Return the (x, y) coordinate for the center point of the cell that contains the specified text.  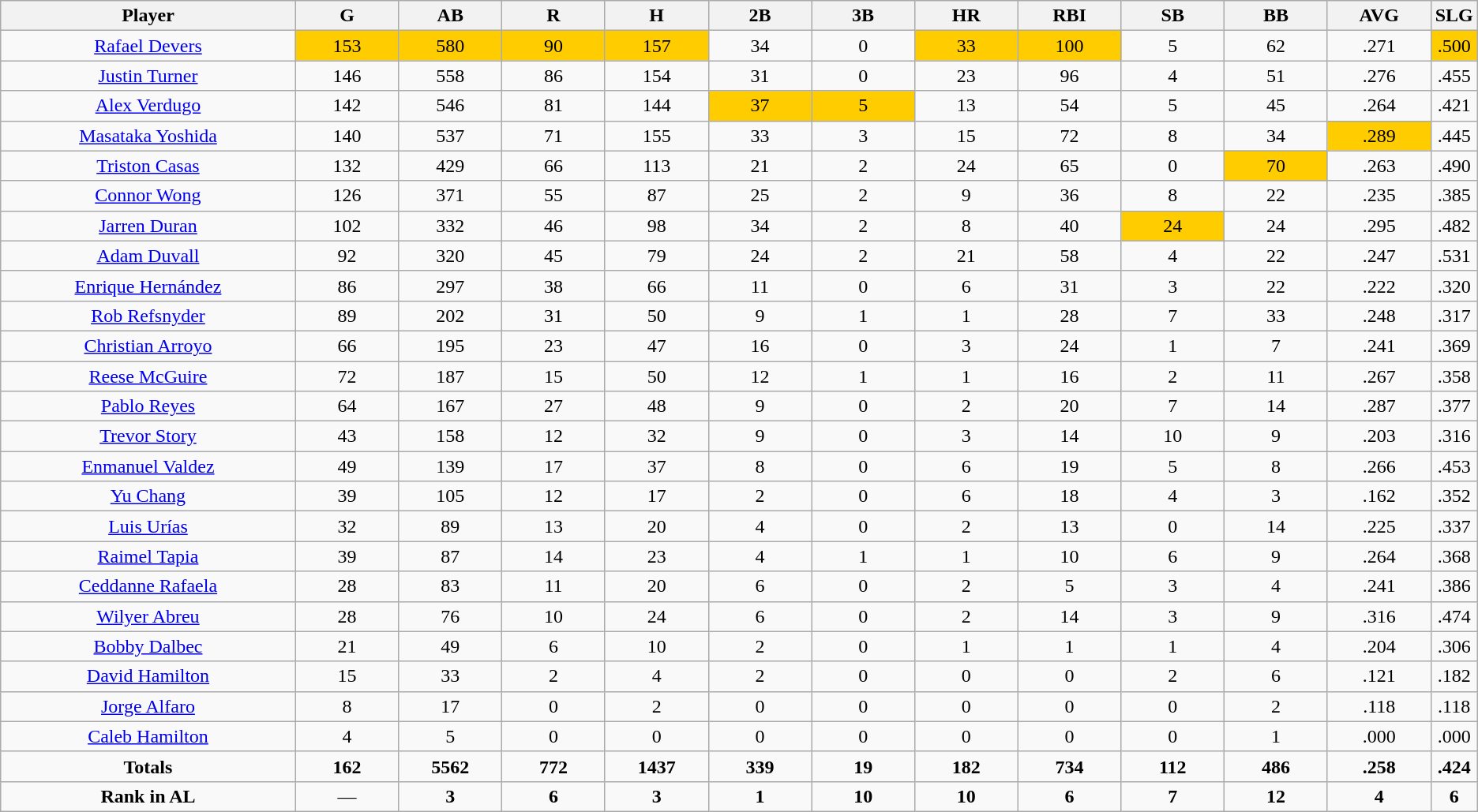
Jorge Alfaro (148, 706)
.248 (1379, 316)
.358 (1454, 376)
126 (347, 196)
79 (657, 256)
187 (450, 376)
Player (148, 16)
58 (1069, 256)
Enmanuel Valdez (148, 466)
R (554, 16)
64 (347, 406)
Triston Casas (148, 166)
.289 (1379, 136)
5562 (450, 766)
Trevor Story (148, 436)
AVG (1379, 16)
51 (1276, 76)
Masataka Yoshida (148, 136)
142 (347, 106)
182 (966, 766)
.204 (1379, 646)
580 (450, 46)
1437 (657, 766)
.266 (1379, 466)
David Hamilton (148, 676)
Reese McGuire (148, 376)
429 (450, 166)
154 (657, 76)
.203 (1379, 436)
140 (347, 136)
153 (347, 46)
.121 (1379, 676)
25 (760, 196)
772 (554, 766)
.317 (1454, 316)
76 (450, 616)
Enrique Hernández (148, 286)
3B (864, 16)
112 (1173, 766)
.531 (1454, 256)
486 (1276, 766)
.162 (1379, 496)
Bobby Dalbec (148, 646)
Connor Wong (148, 196)
98 (657, 226)
167 (450, 406)
.320 (1454, 286)
.235 (1379, 196)
297 (450, 286)
.445 (1454, 136)
.276 (1379, 76)
144 (657, 106)
.500 (1454, 46)
100 (1069, 46)
132 (347, 166)
.352 (1454, 496)
Jarren Duran (148, 226)
155 (657, 136)
.295 (1379, 226)
.386 (1454, 586)
.490 (1454, 166)
47 (657, 346)
2B (760, 16)
.247 (1379, 256)
.424 (1454, 766)
54 (1069, 106)
.455 (1454, 76)
Alex Verdugo (148, 106)
Yu Chang (148, 496)
18 (1069, 496)
BB (1276, 16)
157 (657, 46)
.263 (1379, 166)
.369 (1454, 346)
162 (347, 766)
.385 (1454, 196)
202 (450, 316)
Rank in AL (148, 796)
558 (450, 76)
H (657, 16)
371 (450, 196)
.482 (1454, 226)
Raimel Tapia (148, 556)
65 (1069, 166)
96 (1069, 76)
.267 (1379, 376)
83 (450, 586)
Christian Arroyo (148, 346)
734 (1069, 766)
55 (554, 196)
.453 (1454, 466)
90 (554, 46)
AB (450, 16)
Adam Duvall (148, 256)
62 (1276, 46)
105 (450, 496)
.258 (1379, 766)
HR (966, 16)
.337 (1454, 526)
537 (450, 136)
.306 (1454, 646)
— (347, 796)
81 (554, 106)
Luis Urías (148, 526)
546 (450, 106)
SB (1173, 16)
40 (1069, 226)
92 (347, 256)
139 (450, 466)
.377 (1454, 406)
.182 (1454, 676)
102 (347, 226)
320 (450, 256)
Pablo Reyes (148, 406)
.222 (1379, 286)
SLG (1454, 16)
.474 (1454, 616)
27 (554, 406)
Rob Refsnyder (148, 316)
.287 (1379, 406)
38 (554, 286)
.225 (1379, 526)
48 (657, 406)
146 (347, 76)
46 (554, 226)
.368 (1454, 556)
.421 (1454, 106)
.271 (1379, 46)
36 (1069, 196)
339 (760, 766)
Rafael Devers (148, 46)
332 (450, 226)
113 (657, 166)
Caleb Hamilton (148, 736)
Justin Turner (148, 76)
RBI (1069, 16)
Wilyer Abreu (148, 616)
G (347, 16)
Totals (148, 766)
71 (554, 136)
43 (347, 436)
70 (1276, 166)
195 (450, 346)
Ceddanne Rafaela (148, 586)
158 (450, 436)
